Return the (X, Y) coordinate for the center point of the cell that contains the specified text.  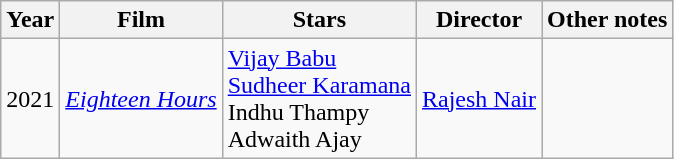
Year (30, 20)
Eighteen Hours (141, 98)
Director (480, 20)
Stars (319, 20)
Rajesh Nair (480, 98)
Film (141, 20)
2021 (30, 98)
Vijay BabuSudheer KaramanaIndhu ThampyAdwaith Ajay (319, 98)
Other notes (608, 20)
